Locate the cell with the specified text and output its (X, Y) center coordinate. 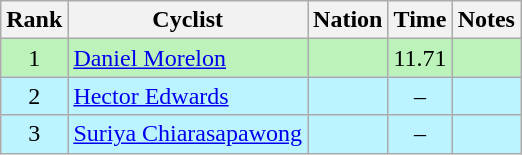
Rank (34, 20)
11.71 (420, 58)
Nation (348, 20)
Notes (486, 20)
Cyclist (188, 20)
Daniel Morelon (188, 58)
2 (34, 96)
Suriya Chiarasapawong (188, 134)
3 (34, 134)
Time (420, 20)
Hector Edwards (188, 96)
1 (34, 58)
